Output the [X, Y] coordinate of the center of the cell containing the given text.  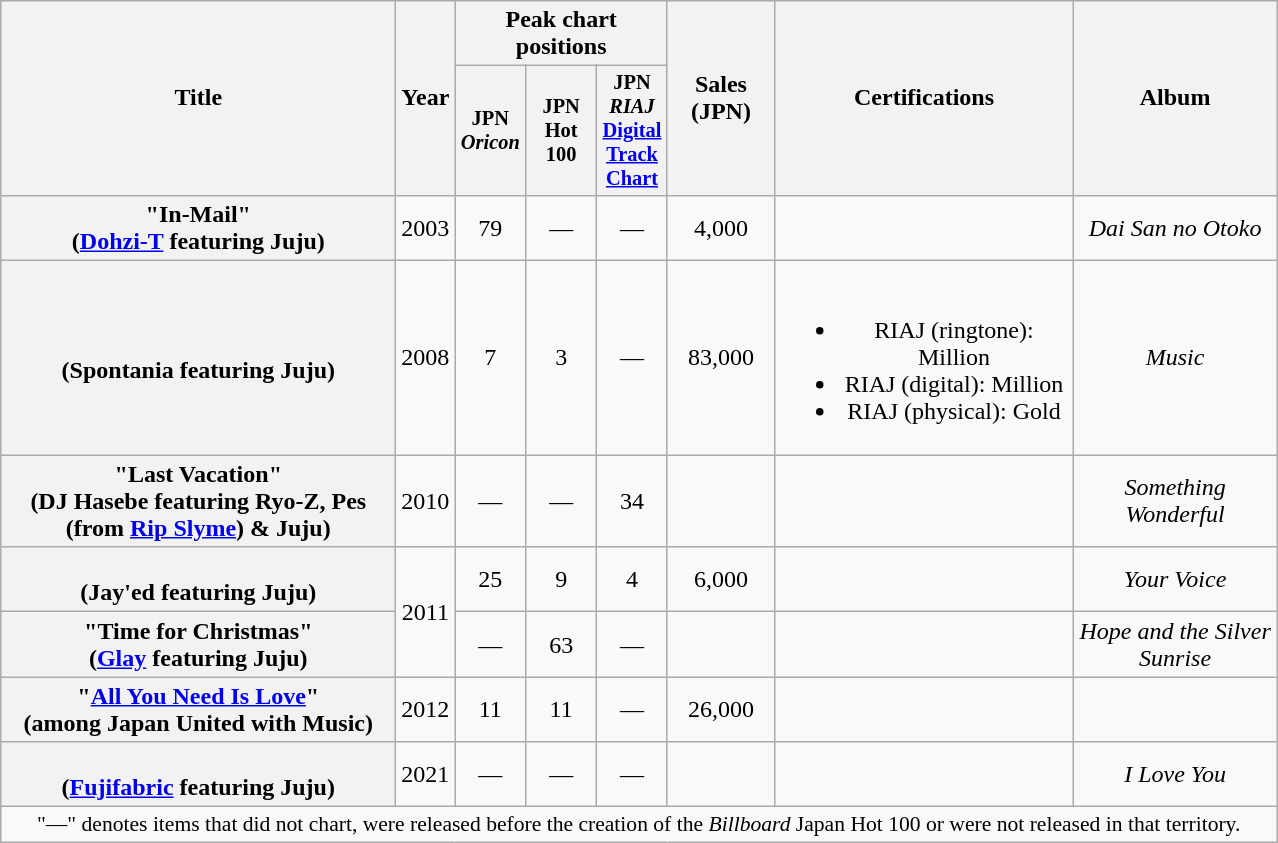
2010 [426, 501]
26,000 [720, 710]
Hope and the Silver Sunrise [1176, 644]
JPN Oricon [490, 131]
Your Voice [1176, 580]
JPN RIAJDigitalTrackChart [632, 131]
83,000 [720, 358]
JPN Hot 100 [562, 131]
2008 [426, 358]
2021 [426, 774]
Sales (JPN) [720, 98]
RIAJ (ringtone): MillionRIAJ (digital): MillionRIAJ (physical): Gold [924, 358]
2012 [426, 710]
(Fujifabric featuring Juju) [198, 774]
2003 [426, 228]
Title [198, 98]
"Last Vacation"(DJ Hasebe featuring Ryo-Z, Pes (from Rip Slyme) & Juju) [198, 501]
Certifications [924, 98]
Music [1176, 358]
"—" denotes items that did not chart, were released before the creation of the Billboard Japan Hot 100 or were not released in that territory. [639, 825]
Year [426, 98]
Dai San no Otoko [1176, 228]
Peak chart positions [562, 34]
4,000 [720, 228]
6,000 [720, 580]
4 [632, 580]
63 [562, 644]
"In-Mail"(Dohzi-T featuring Juju) [198, 228]
25 [490, 580]
I Love You [1176, 774]
"Time for Christmas"(Glay featuring Juju) [198, 644]
79 [490, 228]
2011 [426, 612]
(Spontania featuring Juju) [198, 358]
Something Wonderful [1176, 501]
34 [632, 501]
3 [562, 358]
7 [490, 358]
Album [1176, 98]
(Jay'ed featuring Juju) [198, 580]
9 [562, 580]
"All You Need Is Love"(among Japan United with Music) [198, 710]
